Search for the cell housing the specified text and yield its [x, y] center coordinate. 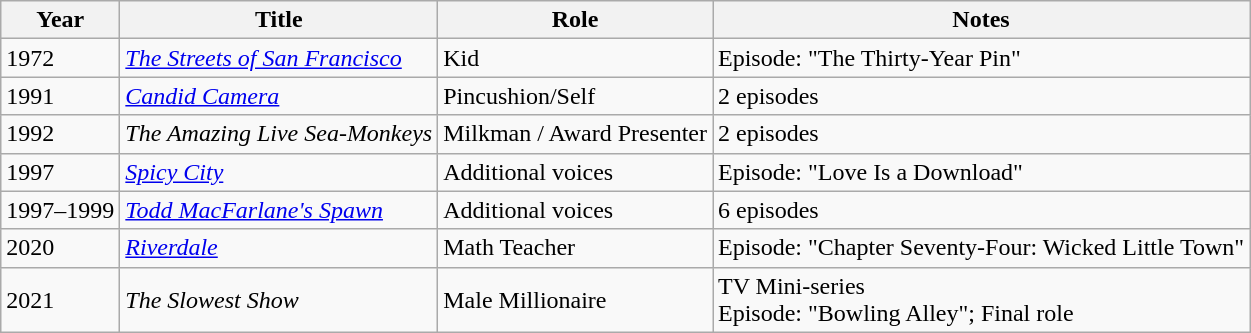
1992 [60, 134]
1997–1999 [60, 210]
Male Millionaire [576, 300]
The Amazing Live Sea-Monkeys [279, 134]
Spicy City [279, 172]
The Streets of San Francisco [279, 58]
1972 [60, 58]
Math Teacher [576, 248]
Candid Camera [279, 96]
Episode: "The Thirty-Year Pin" [980, 58]
Role [576, 20]
TV Mini-seriesEpisode: "Bowling Alley"; Final role [980, 300]
Todd MacFarlane's Spawn [279, 210]
Year [60, 20]
Episode: "Chapter Seventy-Four: Wicked Little Town" [980, 248]
Riverdale [279, 248]
The Slowest Show [279, 300]
6 episodes [980, 210]
2020 [60, 248]
Kid [576, 58]
Title [279, 20]
Milkman / Award Presenter [576, 134]
1991 [60, 96]
1997 [60, 172]
Pincushion/Self [576, 96]
2021 [60, 300]
Episode: "Love Is a Download" [980, 172]
Notes [980, 20]
